Extract the (x, y) coordinate from the center of the cell holding the provided text.  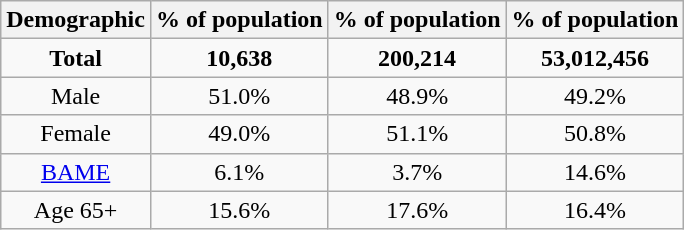
15.6% (239, 210)
Total (76, 58)
10,638 (239, 58)
51.1% (417, 134)
Female (76, 134)
16.4% (595, 210)
14.6% (595, 172)
51.0% (239, 96)
53,012,456 (595, 58)
6.1% (239, 172)
50.8% (595, 134)
49.2% (595, 96)
49.0% (239, 134)
Age 65+ (76, 210)
Demographic (76, 20)
BAME (76, 172)
200,214 (417, 58)
3.7% (417, 172)
Male (76, 96)
48.9% (417, 96)
17.6% (417, 210)
